Provide the (x, y) coordinate of the cell's center where the given text is located.  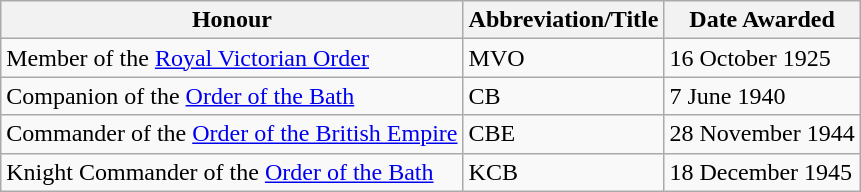
28 November 1944 (762, 134)
CB (564, 96)
KCB (564, 172)
Companion of the Order of the Bath (232, 96)
7 June 1940 (762, 96)
Member of the Royal Victorian Order (232, 58)
MVO (564, 58)
Date Awarded (762, 20)
Abbreviation/Title (564, 20)
18 December 1945 (762, 172)
CBE (564, 134)
Knight Commander of the Order of the Bath (232, 172)
Commander of the Order of the British Empire (232, 134)
16 October 1925 (762, 58)
Honour (232, 20)
